Return [x, y] of the center of cell containing provided text 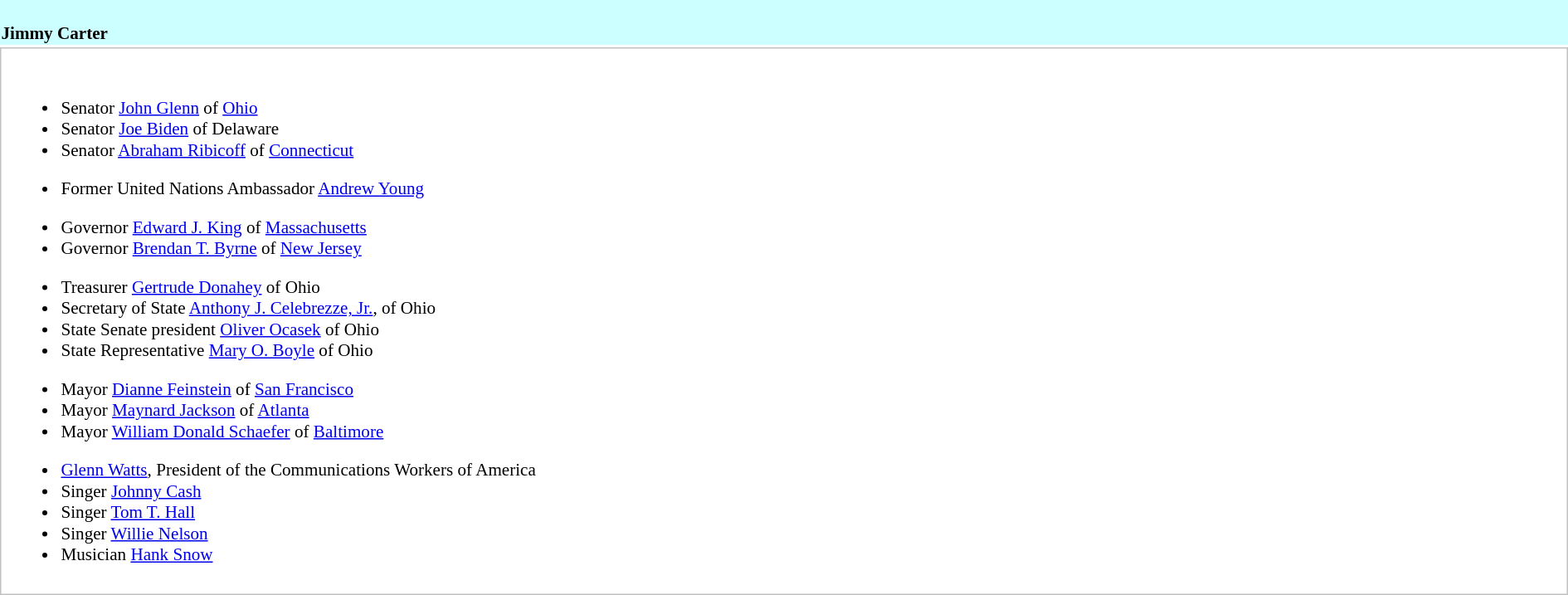
Jimmy Carter [784, 22]
